Return [X, Y] of the center of cell containing provided text 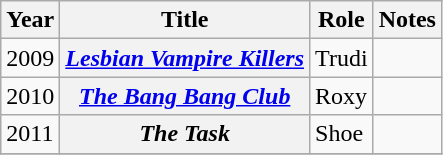
Roxy [342, 96]
The Task [185, 134]
Role [342, 20]
Lesbian Vampire Killers [185, 58]
Trudi [342, 58]
2010 [30, 96]
2011 [30, 134]
Year [30, 20]
The Bang Bang Club [185, 96]
Notes [407, 20]
2009 [30, 58]
Shoe [342, 134]
Title [185, 20]
